Return (x, y) of the center of cell containing provided text 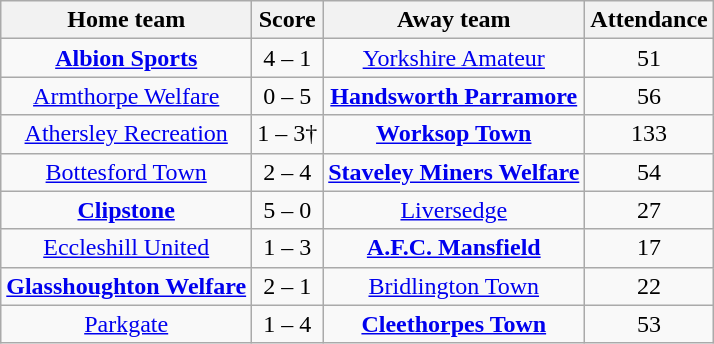
Away team (454, 20)
Liversedge (454, 210)
Staveley Miners Welfare (454, 172)
51 (649, 58)
Worksop Town (454, 134)
Parkgate (126, 324)
Handsworth Parramore (454, 96)
17 (649, 248)
Albion Sports (126, 58)
4 – 1 (288, 58)
Yorkshire Amateur (454, 58)
Glasshoughton Welfare (126, 286)
Armthorpe Welfare (126, 96)
1 – 3 (288, 248)
Bridlington Town (454, 286)
Attendance (649, 20)
54 (649, 172)
133 (649, 134)
2 – 1 (288, 286)
2 – 4 (288, 172)
Bottesford Town (126, 172)
27 (649, 210)
Home team (126, 20)
Clipstone (126, 210)
56 (649, 96)
Eccleshill United (126, 248)
1 – 3† (288, 134)
1 – 4 (288, 324)
Athersley Recreation (126, 134)
Score (288, 20)
53 (649, 324)
A.F.C. Mansfield (454, 248)
5 – 0 (288, 210)
0 – 5 (288, 96)
Cleethorpes Town (454, 324)
22 (649, 286)
